Capture the cell that displays the provided text and extract its [x, y] central coordinate. 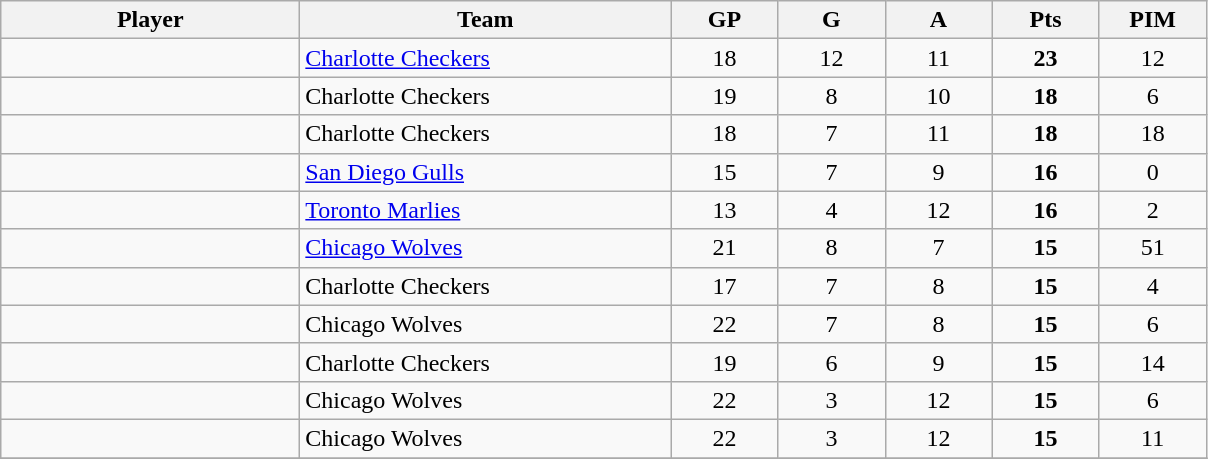
Toronto Marlies [486, 210]
51 [1152, 248]
0 [1152, 172]
Team [486, 20]
14 [1152, 362]
G [832, 20]
10 [938, 96]
21 [724, 248]
GP [724, 20]
13 [724, 210]
Pts [1046, 20]
23 [1046, 58]
Player [150, 20]
A [938, 20]
PIM [1152, 20]
2 [1152, 210]
17 [724, 286]
San Diego Gulls [486, 172]
